Capture the cell that displays the provided text and extract its [X, Y] central coordinate. 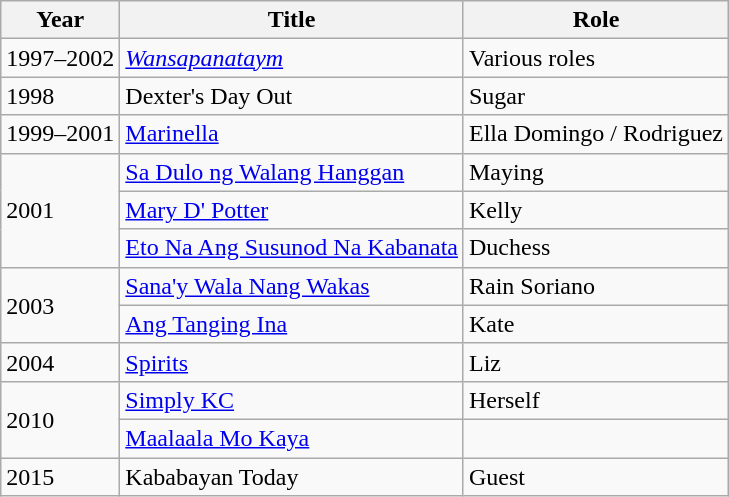
Eto Na Ang Susunod Na Kabanata [292, 248]
2001 [60, 210]
Duchess [596, 248]
2003 [60, 305]
Kate [596, 324]
Title [292, 20]
Role [596, 20]
Maying [596, 172]
Simply KC [292, 400]
2004 [60, 362]
Rain Soriano [596, 286]
1999–2001 [60, 134]
Ella Domingo / Rodriguez [596, 134]
Maalaala Mo Kaya [292, 438]
Dexter's Day Out [292, 96]
Various roles [596, 58]
2010 [60, 419]
Mary D' Potter [292, 210]
Sugar [596, 96]
Guest [596, 477]
Marinella [292, 134]
1997–2002 [60, 58]
Year [60, 20]
2015 [60, 477]
Sa Dulo ng Walang Hanggan [292, 172]
1998 [60, 96]
Kababayan Today [292, 477]
Ang Tanging Ina [292, 324]
Kelly [596, 210]
Wansapanataym [292, 58]
Sana'y Wala Nang Wakas [292, 286]
Herself [596, 400]
Liz [596, 362]
Spirits [292, 362]
